Find where the given text appears and provide that cell's center as (X, Y) coordinate. 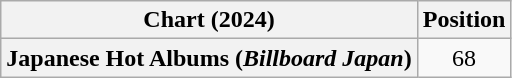
Position (464, 20)
Chart (2024) (209, 20)
68 (464, 58)
Japanese Hot Albums (Billboard Japan) (209, 58)
